Return [X, Y] of the center of cell containing provided text 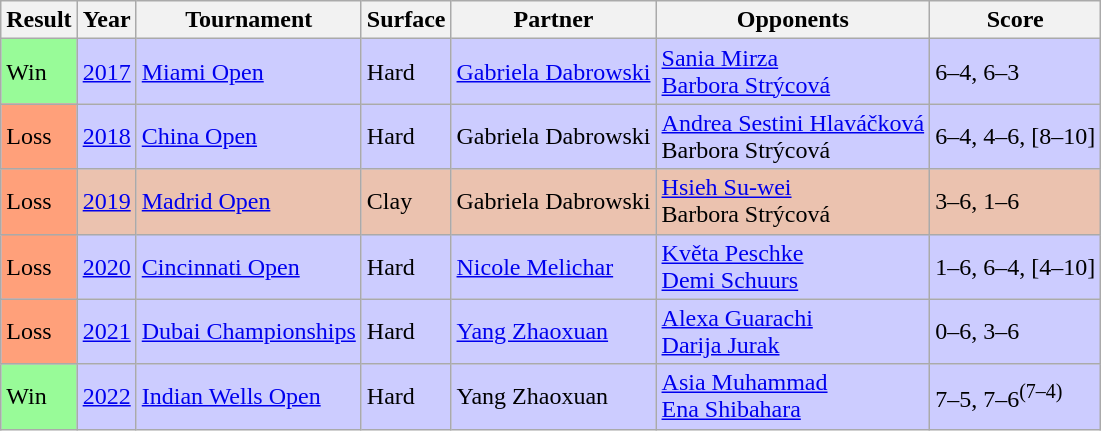
Partner [554, 20]
2022 [106, 396]
1–6, 6–4, [4–10] [1016, 266]
Miami Open [248, 72]
6–4, 6–3 [1016, 72]
Asia Muhammad Ena Shibahara [793, 396]
Sania Mirza Barbora Strýcová [793, 72]
Opponents [793, 20]
Cincinnati Open [248, 266]
2020 [106, 266]
6–4, 4–6, [8–10] [1016, 136]
2018 [106, 136]
2017 [106, 72]
2021 [106, 332]
Surface [406, 20]
Year [106, 20]
3–6, 1–6 [1016, 202]
Alexa Guarachi Darija Jurak [793, 332]
Indian Wells Open [248, 396]
Dubai Championships [248, 332]
Clay [406, 202]
China Open [248, 136]
Score [1016, 20]
Květa Peschke Demi Schuurs [793, 266]
Madrid Open [248, 202]
Andrea Sestini Hlaváčková Barbora Strýcová [793, 136]
Nicole Melichar [554, 266]
Hsieh Su-wei Barbora Strýcová [793, 202]
7–5, 7–6(7–4) [1016, 396]
0–6, 3–6 [1016, 332]
Tournament [248, 20]
Result [39, 20]
2019 [106, 202]
